Pinpoint the cell where the given text exists, returning its [x, y] midpoint coordinate. 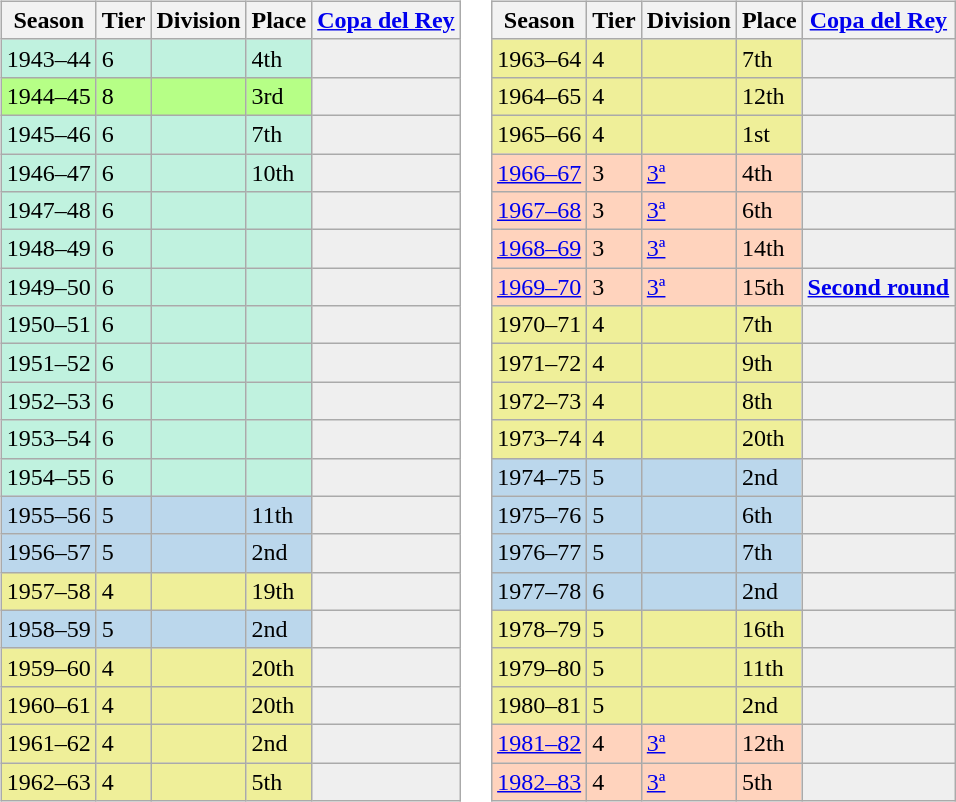
1955–56 [48, 515]
1973–74 [540, 439]
1977–78 [540, 591]
1975–76 [540, 515]
1946–47 [48, 173]
1963–64 [540, 58]
1979–80 [540, 667]
1st [769, 134]
1976–77 [540, 553]
1958–59 [48, 629]
1971–72 [540, 363]
1980–81 [540, 705]
1966–67 [540, 173]
10th [279, 173]
1956–57 [48, 553]
1978–79 [540, 629]
1949–50 [48, 287]
1965–66 [540, 134]
15th [769, 287]
1962–63 [48, 781]
1951–52 [48, 363]
14th [769, 249]
1950–51 [48, 325]
8 [124, 96]
1969–70 [540, 287]
1952–53 [48, 401]
1968–69 [540, 249]
1964–65 [540, 96]
1954–55 [48, 477]
1974–75 [540, 477]
1953–54 [48, 439]
1945–46 [48, 134]
1982–83 [540, 781]
Second round [878, 287]
3rd [279, 96]
8th [769, 401]
1948–49 [48, 249]
1961–62 [48, 743]
1960–61 [48, 705]
1943–44 [48, 58]
1959–60 [48, 667]
1967–68 [540, 211]
9th [769, 363]
1957–58 [48, 591]
1947–48 [48, 211]
16th [769, 629]
1981–82 [540, 743]
1944–45 [48, 96]
1972–73 [540, 401]
19th [279, 591]
1970–71 [540, 325]
